Return the [X, Y] coordinate for the center point of the cell that contains the specified text.  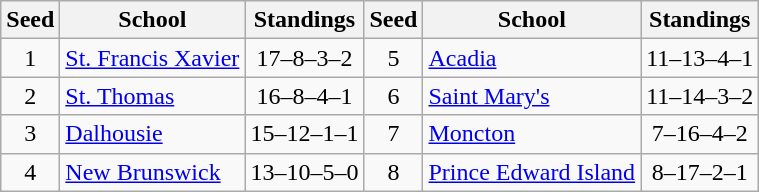
7 [394, 134]
5 [394, 58]
St. Thomas [152, 96]
11–14–3–2 [700, 96]
15–12–1–1 [304, 134]
Dalhousie [152, 134]
16–8–4–1 [304, 96]
St. Francis Xavier [152, 58]
13–10–5–0 [304, 172]
11–13–4–1 [700, 58]
Acadia [532, 58]
3 [30, 134]
1 [30, 58]
Saint Mary's [532, 96]
7–16–4–2 [700, 134]
2 [30, 96]
New Brunswick [152, 172]
Prince Edward Island [532, 172]
4 [30, 172]
8 [394, 172]
Moncton [532, 134]
6 [394, 96]
8–17–2–1 [700, 172]
17–8–3–2 [304, 58]
